Determine the [x, y] coordinate at the center of the cell enclosing the given text.  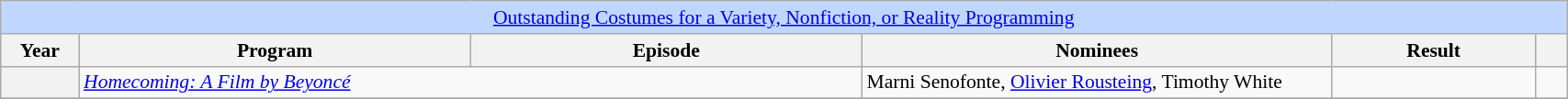
Result [1434, 50]
Episode [666, 50]
Program [275, 50]
Year [40, 50]
Outstanding Costumes for a Variety, Nonfiction, or Reality Programming [784, 17]
Nominees [1097, 50]
Homecoming: A Film by Beyoncé [470, 82]
Marni Senofonte, Olivier Rousteing, Timothy White [1097, 82]
